Output the (X, Y) coordinate of the center of the cell containing the given text.  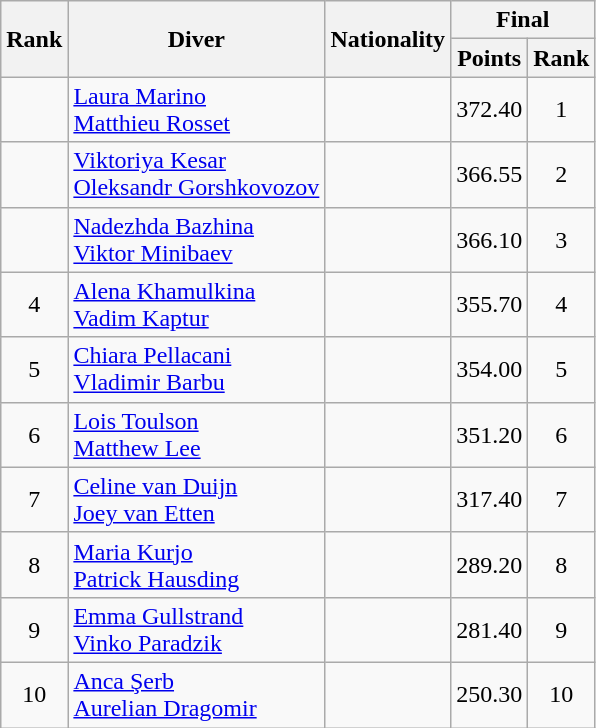
Final (523, 20)
Viktoriya KesarOleksandr Gorshkovozov (196, 174)
Chiara PellacaniVladimir Barbu (196, 370)
Points (490, 58)
250.30 (490, 694)
Emma GullstrandVinko Paradzik (196, 630)
Nationality (388, 39)
Maria KurjoPatrick Hausding (196, 564)
Laura MarinoMatthieu Rosset (196, 110)
372.40 (490, 110)
Diver (196, 39)
2 (562, 174)
Alena KhamulkinaVadim Kaptur (196, 304)
1 (562, 110)
351.20 (490, 434)
366.10 (490, 240)
281.40 (490, 630)
3 (562, 240)
Nadezhda BazhinaViktor Minibaev (196, 240)
354.00 (490, 370)
366.55 (490, 174)
289.20 (490, 564)
Lois ToulsonMatthew Lee (196, 434)
Anca ŞerbAurelian Dragomir (196, 694)
Celine van DuijnJoey van Etten (196, 500)
355.70 (490, 304)
317.40 (490, 500)
